Determine the (x, y) coordinate at the center of the cell enclosing the given text.  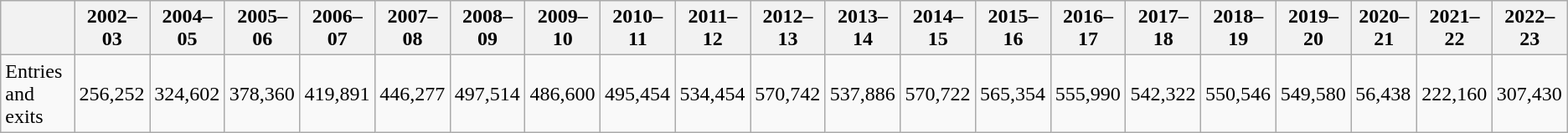
2008–09 (487, 28)
570,742 (788, 94)
2018–19 (1239, 28)
222,160 (1455, 94)
542,322 (1163, 94)
2013–14 (863, 28)
2016–17 (1088, 28)
2015–16 (1014, 28)
56,438 (1384, 94)
307,430 (1529, 94)
2017–18 (1163, 28)
2007–08 (413, 28)
495,454 (638, 94)
446,277 (413, 94)
2009–10 (563, 28)
534,454 (713, 94)
256,252 (112, 94)
486,600 (563, 94)
419,891 (338, 94)
324,602 (188, 94)
378,360 (262, 94)
537,886 (863, 94)
2002–03 (112, 28)
549,580 (1313, 94)
2010–11 (638, 28)
2004–05 (188, 28)
2020–21 (1384, 28)
2006–07 (338, 28)
2005–06 (262, 28)
497,514 (487, 94)
2012–13 (788, 28)
2014–15 (938, 28)
2021–22 (1455, 28)
550,546 (1239, 94)
2022–23 (1529, 28)
555,990 (1088, 94)
2019–20 (1313, 28)
570,722 (938, 94)
Entries and exits (38, 94)
565,354 (1014, 94)
2011–12 (713, 28)
